Extract the [X, Y] coordinate from the center of the cell holding the provided text.  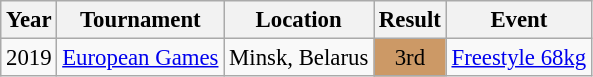
2019 [29, 58]
Year [29, 20]
European Games [140, 58]
Tournament [140, 20]
Minsk, Belarus [299, 58]
Event [518, 20]
Freestyle 68kg [518, 58]
Result [410, 20]
Location [299, 20]
3rd [410, 58]
